Determine the (X, Y) coordinate at the center of the cell enclosing the given text.  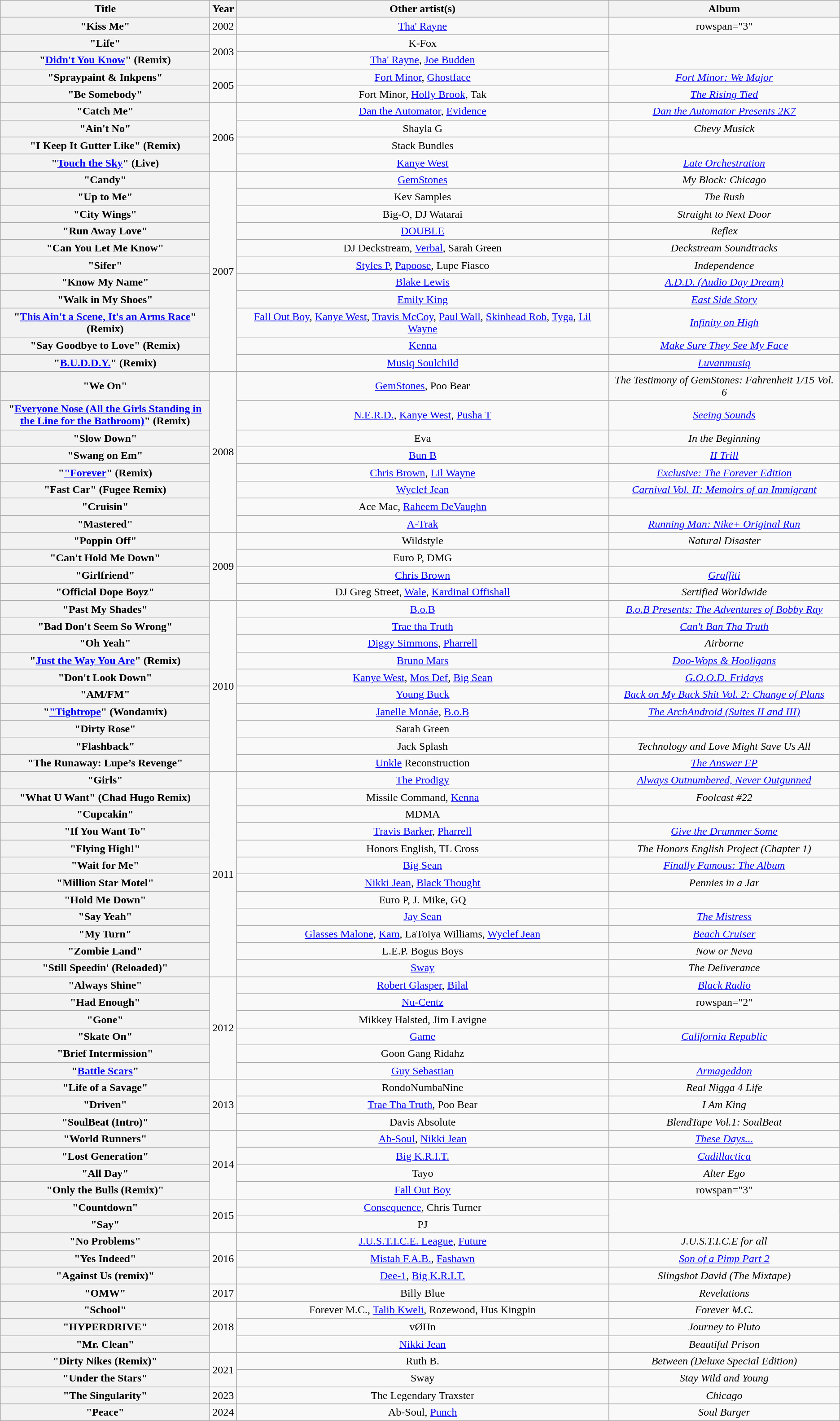
Bruno Mars (423, 660)
"Swang on Em" (105, 455)
Ab-Soul, Nikki Jean (423, 1139)
Young Buck (423, 695)
BlendTape Vol.1: SoulBeat (724, 1122)
"Cruisin" (105, 506)
Diggy Simmons, Pharrell (423, 643)
Chicago (724, 1395)
"Battle Scars" (105, 1071)
2009 (223, 567)
Davis Absolute (423, 1122)
The Honors English Project (Chapter 1) (724, 849)
Trae tha Truth (423, 626)
"Yes Indeed" (105, 1258)
Pennies in a Jar (724, 883)
"Sifer" (105, 265)
"Skate On" (105, 1036)
Jack Splash (423, 746)
Chris Brown, Lil Wayne (423, 472)
The Legendary Traxster (423, 1395)
Honors English, TL Cross (423, 849)
Styles P, Papoose, Lupe Fiasco (423, 265)
2021 (223, 1370)
"Lost Generation" (105, 1156)
""Forever" (Remix) (105, 472)
J.U.S.T.I.C.E. League, Future (423, 1241)
In the Beginning (724, 438)
Dan the Automator Presents 2K7 (724, 111)
"Can't Hold Me Down" (105, 558)
Independence (724, 265)
Bun B (423, 455)
The Prodigy (423, 780)
Carnival Vol. II: Memoirs of an Immigrant (724, 489)
"Zombie Land" (105, 951)
Luvanmusiq (724, 363)
Fall Out Boy (423, 1190)
"Hold Me Down" (105, 900)
Big K.R.I.T. (423, 1156)
MDMA (423, 814)
"Countdown" (105, 1207)
Beach Cruiser (724, 934)
Wyclef Jean (423, 489)
DJ Deckstream, Verbal, Sarah Green (423, 248)
2005 (223, 86)
II Trill (724, 455)
Album (724, 9)
"Dirty Nikes (Remix)" (105, 1361)
The Answer EP (724, 763)
"I Keep It Gutter Like" (Remix) (105, 145)
B.o.B (423, 609)
Fort Minor, Ghostface (423, 77)
PJ (423, 1224)
Stack Bundles (423, 145)
DJ Greg Street, Wale, Kardinal Offishall (423, 592)
Wildstyle (423, 541)
2016 (223, 1258)
"What U Want" (Chad Hugo Remix) (105, 797)
"Life of a Savage" (105, 1088)
Son of a Pimp Part 2 (724, 1258)
Musiq Soulchild (423, 363)
"Girls" (105, 780)
"Brief Intermission" (105, 1053)
Soul Burger (724, 1412)
G.O.O.D. Fridays (724, 678)
"Don't Look Down" (105, 678)
"Flashback" (105, 746)
"Kiss Me" (105, 26)
These Days... (724, 1139)
Slingshot David (The Mixtape) (724, 1276)
Year (223, 9)
"Peace" (105, 1412)
"Dirty Rose" (105, 729)
"B.U.D.D.Y." (Remix) (105, 363)
Natural Disaster (724, 541)
"OMW" (105, 1293)
"Fast Car" (Fugee Remix) (105, 489)
Forever M.C. (724, 1310)
Glasses Malone, Kam, LaToiya Williams, Wyclef Jean (423, 934)
Ace Mac, Raheem DeVaughn (423, 506)
Between (Deluxe Special Edition) (724, 1361)
vØHn (423, 1327)
2003 (223, 52)
A.D.D. (Audio Day Dream) (724, 282)
"Slow Down" (105, 438)
Jay Sean (423, 917)
"Can You Let Me Know" (105, 248)
Reflex (724, 231)
"Had Enough" (105, 1002)
"Catch Me" (105, 111)
Euro P, J. Mike, GQ (423, 900)
A-Trak (423, 524)
Sertified Worldwide (724, 592)
The Rising Tied (724, 94)
L.E.P. Bogus Boys (423, 951)
California Republic (724, 1036)
"No Problems" (105, 1241)
Sarah Green (423, 729)
"Know My Name" (105, 282)
Tayo (423, 1173)
"Official Dope Boyz" (105, 592)
Revelations (724, 1293)
2023 (223, 1395)
"Be Somebody" (105, 94)
Tha' Rayne (423, 26)
"School" (105, 1310)
"We On" (105, 386)
"Still Speedin' (Reloaded)" (105, 968)
"Mastered" (105, 524)
2006 (223, 137)
Exclusive: The Forever Edition (724, 472)
Give the Drummer Some (724, 831)
Goon Gang Ridahz (423, 1053)
"Run Away Love" (105, 231)
Technology and Love Might Save Us All (724, 746)
Running Man: Nike+ Original Run (724, 524)
"Always Shine" (105, 985)
Game (423, 1036)
"Past My Shades" (105, 609)
Seeing Sounds (724, 415)
Always Outnumbered, Never Outgunned (724, 780)
Kanye West (423, 163)
The Mistress (724, 917)
"Walk in My Shoes" (105, 299)
East Side Story (724, 299)
"HYPERDRIVE" (105, 1327)
Billy Blue (423, 1293)
Journey to Pluto (724, 1327)
Deckstream Soundtracks (724, 248)
Can't Ban Tha Truth (724, 626)
Nikki Jean, Black Thought (423, 883)
"Say Goodbye to Love" (Remix) (105, 346)
Beautiful Prison (724, 1344)
"City Wings" (105, 214)
"The Singularity" (105, 1395)
"Poppin Off" (105, 541)
"Life" (105, 43)
Kanye West, Mos Def, Big Sean (423, 678)
Foolcast #22 (724, 797)
The Rush (724, 197)
Real Nigga 4 Life (724, 1088)
Nu-Centz (423, 1002)
"Driven" (105, 1105)
"Wait for Me" (105, 866)
"Candy" (105, 180)
Emily King (423, 299)
2011 (223, 874)
Infinity on High (724, 322)
Chevy Musick (724, 128)
The Deliverance (724, 968)
"World Runners" (105, 1139)
B.o.B Presents: The Adventures of Bobby Ray (724, 609)
Blake Lewis (423, 282)
Cadillactica (724, 1156)
Chris Brown (423, 575)
Ab-Soul, Punch (423, 1412)
2014 (223, 1165)
RondoNumbaNine (423, 1088)
2024 (223, 1412)
Shayla G (423, 128)
Fort Minor, Holly Brook, Tak (423, 94)
2008 (223, 452)
Big Sean (423, 866)
"Million Star Motel" (105, 883)
"SoulBeat (Intro)" (105, 1122)
"Just the Way You Are" (Remix) (105, 660)
Graffiti (724, 575)
Robert Glasper, Bilal (423, 985)
Armageddon (724, 1071)
"Girlfriend" (105, 575)
Fall Out Boy, Kanye West, Travis McCoy, Paul Wall, Skinhead Rob, Tyga, Lil Wayne (423, 322)
2007 (223, 271)
"Cupcakin" (105, 814)
Finally Famous: The Album (724, 866)
"Oh Yeah" (105, 643)
"Against Us (remix)" (105, 1276)
2017 (223, 1293)
2012 (223, 1028)
""Tightrope" (Wondamix) (105, 712)
The ArchAndroid (Suites II and III) (724, 712)
K-Fox (423, 43)
GemStones (423, 180)
Guy Sebastian (423, 1071)
The Testimony of GemStones: Fahrenheit 1/15 Vol. 6 (724, 386)
"Up to Me" (105, 197)
"Only the Bulls (Remix)" (105, 1190)
"Everyone Nose (All the Girls Standing in the Line for the Bathroom)" (Remix) (105, 415)
Consequence, Chris Turner (423, 1207)
"Touch the Sky" (Live) (105, 163)
Straight to Next Door (724, 214)
Janelle Monáe, B.o.B (423, 712)
N.E.R.D., Kanye West, Pusha T (423, 415)
2018 (223, 1327)
Fort Minor: We Major (724, 77)
"Bad Don't Seem So Wrong" (105, 626)
2015 (223, 1216)
"Spraypaint & Inkpens" (105, 77)
Make Sure They See My Face (724, 346)
"This Ain't a Scene, It's an Arms Race" (Remix) (105, 322)
Other artist(s) (423, 9)
DOUBLE (423, 231)
My Block: Chicago (724, 180)
Back on My Buck Shit Vol. 2: Change of Plans (724, 695)
Eva (423, 438)
"AM/FM" (105, 695)
Mikkey Halsted, Jim Lavigne (423, 1019)
GemStones, Poo Bear (423, 386)
Trae Tha Truth, Poo Bear (423, 1105)
"Say" (105, 1224)
Forever M.C., Talib Kweli, Rozewood, Hus Kingpin (423, 1310)
Kenna (423, 346)
Tha' Rayne, Joe Budden (423, 60)
Dan the Automator, Evidence (423, 111)
"Under the Stars" (105, 1378)
Kev Samples (423, 197)
Stay Wild and Young (724, 1378)
"Say Yeah" (105, 917)
Airborne (724, 643)
Black Radio (724, 985)
"Flying High!" (105, 849)
Big-O, DJ Watarai (423, 214)
Unkle Reconstruction (423, 763)
2013 (223, 1105)
Travis Barker, Pharrell (423, 831)
"Mr. Clean" (105, 1344)
"All Day" (105, 1173)
Euro P, DMG (423, 558)
J.U.S.T.I.C.E for all (724, 1241)
"If You Want To" (105, 831)
Ruth B. (423, 1361)
"Didn't You Know" (Remix) (105, 60)
Doo-Wops & Hooligans (724, 660)
Now or Neva (724, 951)
Missile Command, Kenna (423, 797)
Late Orchestration (724, 163)
rowspan="2" (724, 1002)
I Am King (724, 1105)
"My Turn" (105, 934)
Alter Ego (724, 1173)
"Gone" (105, 1019)
2002 (223, 26)
"The Runaway: Lupe’s Revenge" (105, 763)
Title (105, 9)
"Ain't No" (105, 128)
Dee-1, Big K.R.I.T. (423, 1276)
Nikki Jean (423, 1344)
2010 (223, 686)
Mistah F.A.B., Fashawn (423, 1258)
